Search for the cell housing the specified text and yield its (x, y) center coordinate. 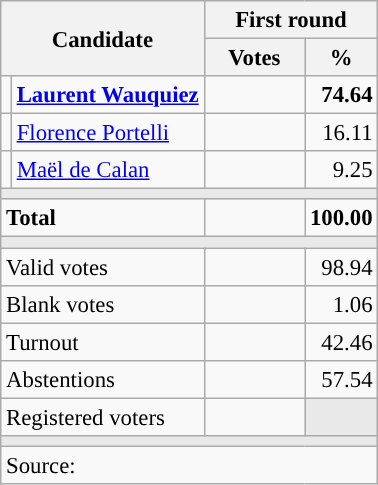
57.54 (342, 379)
Registered voters (102, 417)
Florence Portelli (108, 133)
42.46 (342, 342)
74.64 (342, 95)
1.06 (342, 304)
Maël de Calan (108, 170)
Valid votes (102, 267)
100.00 (342, 219)
Turnout (102, 342)
16.11 (342, 133)
% (342, 58)
First round (291, 20)
9.25 (342, 170)
Source: (190, 465)
Abstentions (102, 379)
Laurent Wauquiez (108, 95)
Candidate (102, 38)
Votes (254, 58)
98.94 (342, 267)
Blank votes (102, 304)
Total (102, 219)
